Find where the given text appears and provide that cell's center as [x, y] coordinate. 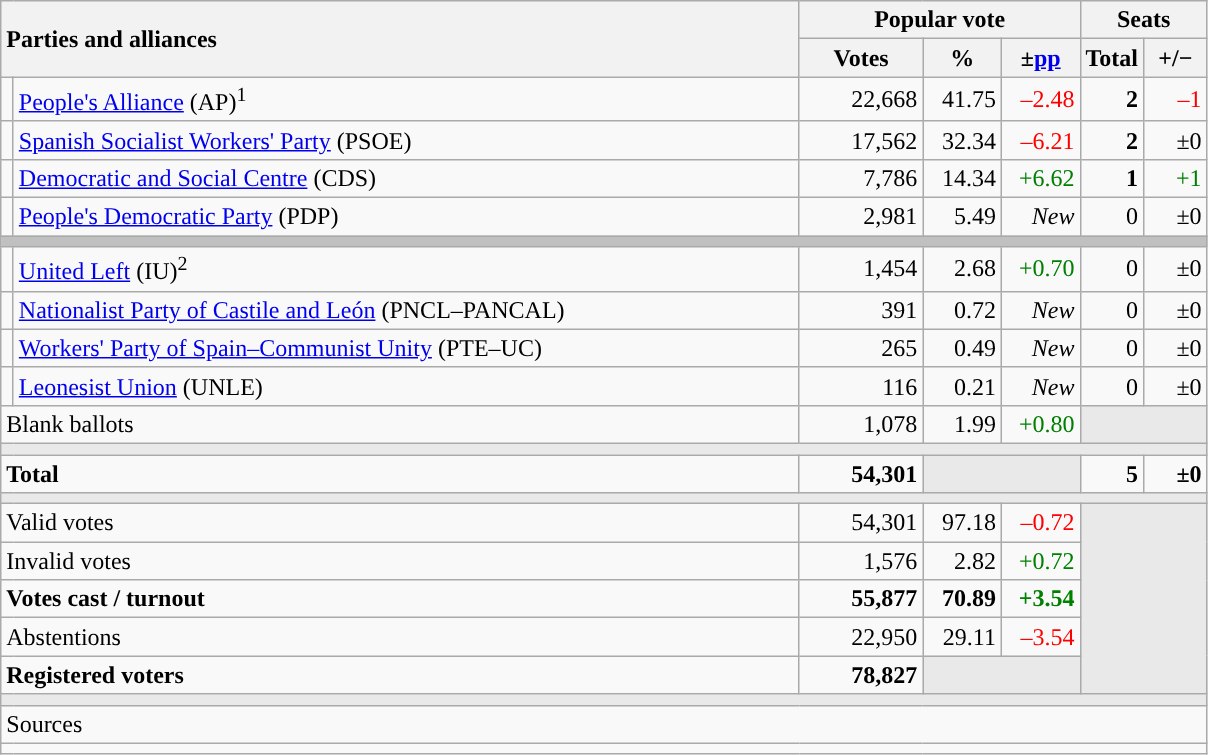
United Left (IU)2 [406, 270]
+0.70 [1040, 270]
–2.48 [1040, 100]
Spanish Socialist Workers' Party (PSOE) [406, 140]
+0.72 [1040, 561]
Seats [1144, 20]
1 [1112, 178]
Abstentions [400, 637]
Sources [604, 724]
5.49 [962, 217]
97.18 [962, 523]
1,576 [861, 561]
116 [861, 386]
2.68 [962, 270]
Votes cast / turnout [400, 599]
70.89 [962, 599]
29.11 [962, 637]
265 [861, 348]
+/− [1176, 58]
391 [861, 310]
2.82 [962, 561]
Invalid votes [400, 561]
Valid votes [400, 523]
Democratic and Social Centre (CDS) [406, 178]
7,786 [861, 178]
22,668 [861, 100]
78,827 [861, 675]
14.34 [962, 178]
0.72 [962, 310]
+1 [1176, 178]
5 [1112, 474]
+0.80 [1040, 424]
–6.21 [1040, 140]
–3.54 [1040, 637]
1,454 [861, 270]
Blank ballots [400, 424]
32.34 [962, 140]
+3.54 [1040, 599]
Popular vote [940, 20]
17,562 [861, 140]
22,950 [861, 637]
People's Democratic Party (PDP) [406, 217]
+6.62 [1040, 178]
Leonesist Union (UNLE) [406, 386]
–0.72 [1040, 523]
1.99 [962, 424]
People's Alliance (AP)1 [406, 100]
–1 [1176, 100]
±pp [1040, 58]
55,877 [861, 599]
% [962, 58]
2,981 [861, 217]
Registered voters [400, 675]
41.75 [962, 100]
Votes [861, 58]
Parties and alliances [400, 39]
Nationalist Party of Castile and León (PNCL–PANCAL) [406, 310]
1,078 [861, 424]
0.49 [962, 348]
0.21 [962, 386]
Workers' Party of Spain–Communist Unity (PTE–UC) [406, 348]
